Determine the (X, Y) coordinate at the center of the cell enclosing the given text.  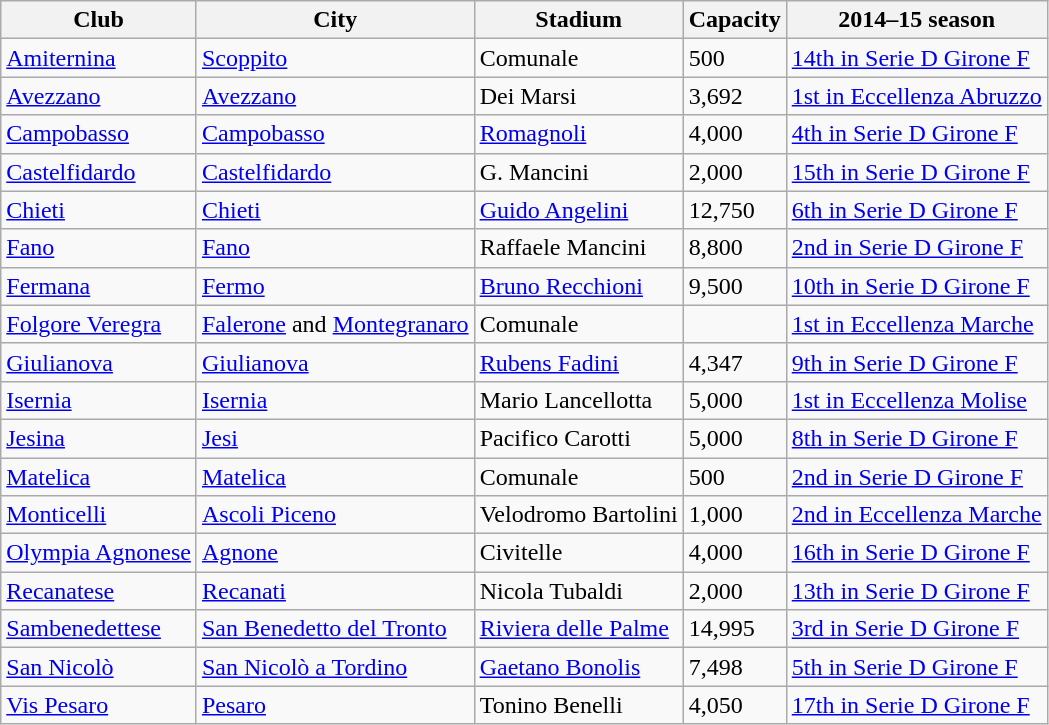
Mario Lancellotta (578, 400)
14,995 (734, 629)
City (335, 20)
Tonino Benelli (578, 705)
12,750 (734, 210)
Civitelle (578, 553)
Scoppito (335, 58)
16th in Serie D Girone F (916, 553)
G. Mancini (578, 172)
Bruno Recchioni (578, 286)
Recanati (335, 591)
Agnone (335, 553)
Fermana (99, 286)
17th in Serie D Girone F (916, 705)
7,498 (734, 667)
2nd in Eccellenza Marche (916, 515)
3,692 (734, 96)
Nicola Tubaldi (578, 591)
4,347 (734, 362)
14th in Serie D Girone F (916, 58)
Olympia Agnonese (99, 553)
Velodromo Bartolini (578, 515)
10th in Serie D Girone F (916, 286)
Raffaele Mancini (578, 248)
Ascoli Piceno (335, 515)
Romagnoli (578, 134)
Rubens Fadini (578, 362)
Falerone and Montegranaro (335, 324)
1st in Eccellenza Abruzzo (916, 96)
San Nicolò a Tordino (335, 667)
Vis Pesaro (99, 705)
Stadium (578, 20)
4,050 (734, 705)
Amiternina (99, 58)
1st in Eccellenza Molise (916, 400)
6th in Serie D Girone F (916, 210)
Dei Marsi (578, 96)
Fermo (335, 286)
Jesi (335, 438)
3rd in Serie D Girone F (916, 629)
Pesaro (335, 705)
15th in Serie D Girone F (916, 172)
1st in Eccellenza Marche (916, 324)
Club (99, 20)
9th in Serie D Girone F (916, 362)
Jesina (99, 438)
Recanatese (99, 591)
Monticelli (99, 515)
13th in Serie D Girone F (916, 591)
4th in Serie D Girone F (916, 134)
Guido Angelini (578, 210)
8th in Serie D Girone F (916, 438)
San Benedetto del Tronto (335, 629)
Riviera delle Palme (578, 629)
2014–15 season (916, 20)
Folgore Veregra (99, 324)
1,000 (734, 515)
San Nicolò (99, 667)
8,800 (734, 248)
5th in Serie D Girone F (916, 667)
9,500 (734, 286)
Pacifico Carotti (578, 438)
Capacity (734, 20)
Gaetano Bonolis (578, 667)
Sambenedettese (99, 629)
